Locate the cell with the specified text and output its [X, Y] center coordinate. 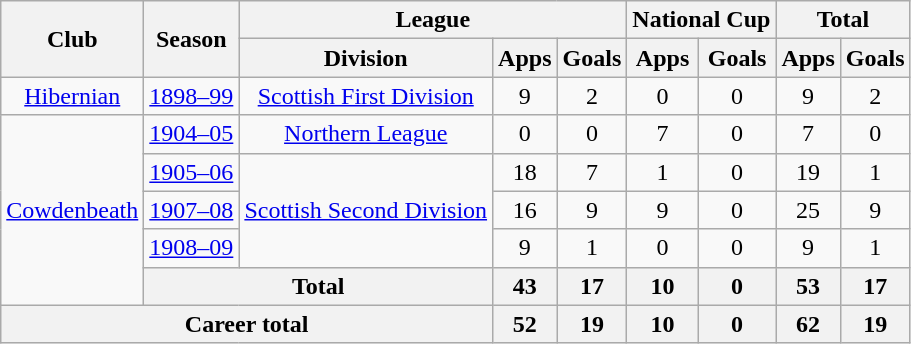
16 [525, 210]
1904–05 [192, 134]
Hibernian [72, 96]
25 [808, 210]
Scottish Second Division [366, 210]
53 [808, 286]
Career total [247, 324]
18 [525, 172]
Season [192, 39]
Northern League [366, 134]
Cowdenbeath [72, 210]
League [433, 20]
62 [808, 324]
1905–06 [192, 172]
1908–09 [192, 248]
1907–08 [192, 210]
1898–99 [192, 96]
43 [525, 286]
52 [525, 324]
Club [72, 39]
Division [366, 58]
National Cup [702, 20]
Scottish First Division [366, 96]
